Capture the cell that displays the provided text and extract its [x, y] central coordinate. 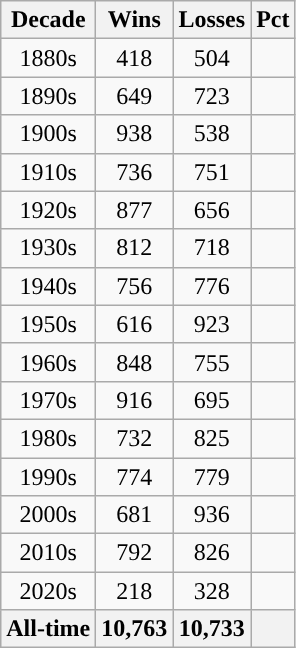
756 [134, 286]
1950s [48, 324]
1900s [48, 134]
877 [134, 210]
10,763 [134, 629]
755 [212, 362]
All-time [48, 629]
Losses [212, 20]
Pct [273, 20]
776 [212, 286]
938 [134, 134]
792 [134, 553]
656 [212, 210]
1990s [48, 477]
1940s [48, 286]
1930s [48, 248]
1880s [48, 58]
1970s [48, 400]
218 [134, 591]
649 [134, 96]
Wins [134, 20]
774 [134, 477]
1890s [48, 96]
779 [212, 477]
681 [134, 515]
812 [134, 248]
2020s [48, 591]
923 [212, 324]
826 [212, 553]
1920s [48, 210]
723 [212, 96]
418 [134, 58]
751 [212, 172]
1980s [48, 438]
848 [134, 362]
736 [134, 172]
Decade [48, 20]
2010s [48, 553]
10,733 [212, 629]
695 [212, 400]
538 [212, 134]
504 [212, 58]
916 [134, 400]
616 [134, 324]
825 [212, 438]
936 [212, 515]
732 [134, 438]
1910s [48, 172]
1960s [48, 362]
328 [212, 591]
2000s [48, 515]
718 [212, 248]
